Extract the [X, Y] coordinate from the center of the cell holding the provided text.  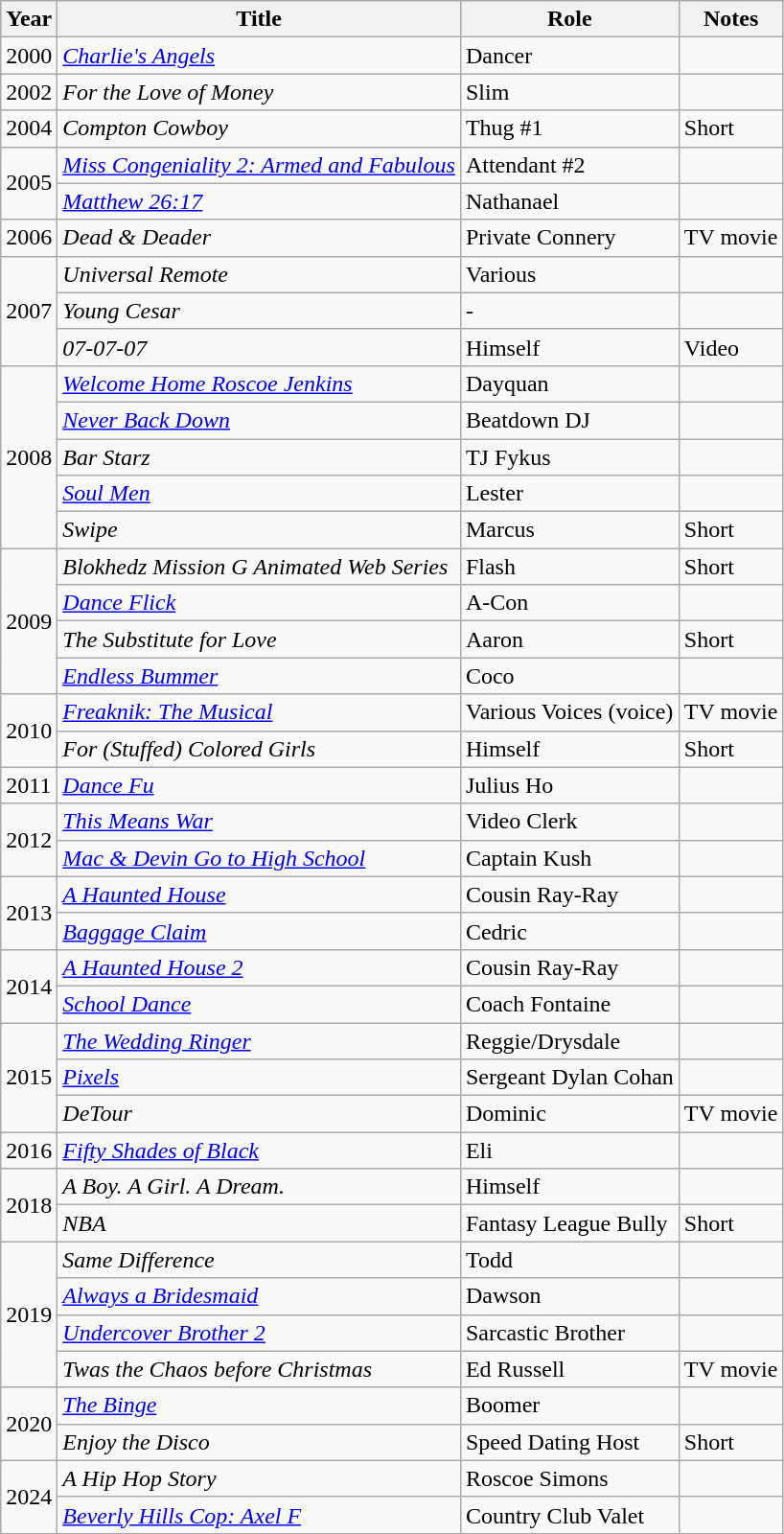
Lester [569, 494]
2004 [29, 128]
Video [730, 347]
Cedric [569, 931]
NBA [259, 1223]
The Binge [259, 1406]
A Boy. A Girl. A Dream. [259, 1187]
Nathanael [569, 201]
Bar Starz [259, 457]
2007 [29, 311]
Dance Fu [259, 785]
Various [569, 274]
A Haunted House [259, 895]
TJ Fykus [569, 457]
2005 [29, 183]
Young Cesar [259, 311]
For (Stuffed) Colored Girls [259, 749]
DeTour [259, 1114]
Attendant #2 [569, 165]
Marcus [569, 530]
Soul Men [259, 494]
Flash [569, 567]
07-07-07 [259, 347]
For the Love of Money [259, 92]
2019 [29, 1314]
Various Voices (voice) [569, 712]
Swipe [259, 530]
Universal Remote [259, 274]
Enjoy the Disco [259, 1442]
Pixels [259, 1078]
Fantasy League Bully [569, 1223]
This Means War [259, 822]
School Dance [259, 1004]
Video Clerk [569, 822]
Sergeant Dylan Cohan [569, 1078]
- [569, 311]
A Hip Hop Story [259, 1478]
Dayquan [569, 383]
Dead & Deader [259, 238]
2013 [29, 913]
2009 [29, 621]
Coco [569, 676]
Same Difference [259, 1260]
Dominic [569, 1114]
Speed Dating Host [569, 1442]
2006 [29, 238]
Beatdown DJ [569, 420]
Miss Congeniality 2: Armed and Fabulous [259, 165]
Twas the Chaos before Christmas [259, 1369]
Dance Flick [259, 603]
Welcome Home Roscoe Jenkins [259, 383]
Fifty Shades of Black [259, 1150]
2002 [29, 92]
Todd [569, 1260]
The Wedding Ringer [259, 1040]
2024 [29, 1497]
Always a Bridesmaid [259, 1296]
The Substitute for Love [259, 639]
Eli [569, 1150]
Ed Russell [569, 1369]
Coach Fontaine [569, 1004]
Endless Bummer [259, 676]
Julius Ho [569, 785]
Year [29, 19]
Undercover Brother 2 [259, 1333]
Reggie/Drysdale [569, 1040]
Freaknik: The Musical [259, 712]
Slim [569, 92]
2014 [29, 986]
Title [259, 19]
Role [569, 19]
Beverly Hills Cop: Axel F [259, 1515]
2012 [29, 840]
Thug #1 [569, 128]
Dancer [569, 56]
Mac & Devin Go to High School [259, 858]
Captain Kush [569, 858]
Blokhedz Mission G Animated Web Series [259, 567]
Dawson [569, 1296]
2018 [29, 1205]
Baggage Claim [259, 931]
Charlie's Angels [259, 56]
Boomer [569, 1406]
Private Connery [569, 238]
A-Con [569, 603]
2016 [29, 1150]
Notes [730, 19]
Never Back Down [259, 420]
2011 [29, 785]
Compton Cowboy [259, 128]
Aaron [569, 639]
2020 [29, 1424]
Sarcastic Brother [569, 1333]
Matthew 26:17 [259, 201]
Roscoe Simons [569, 1478]
2010 [29, 731]
Country Club Valet [569, 1515]
2000 [29, 56]
A Haunted House 2 [259, 967]
2015 [29, 1077]
2008 [29, 456]
